From the cell containing the given text, extract its center point as [X, Y] coordinate. 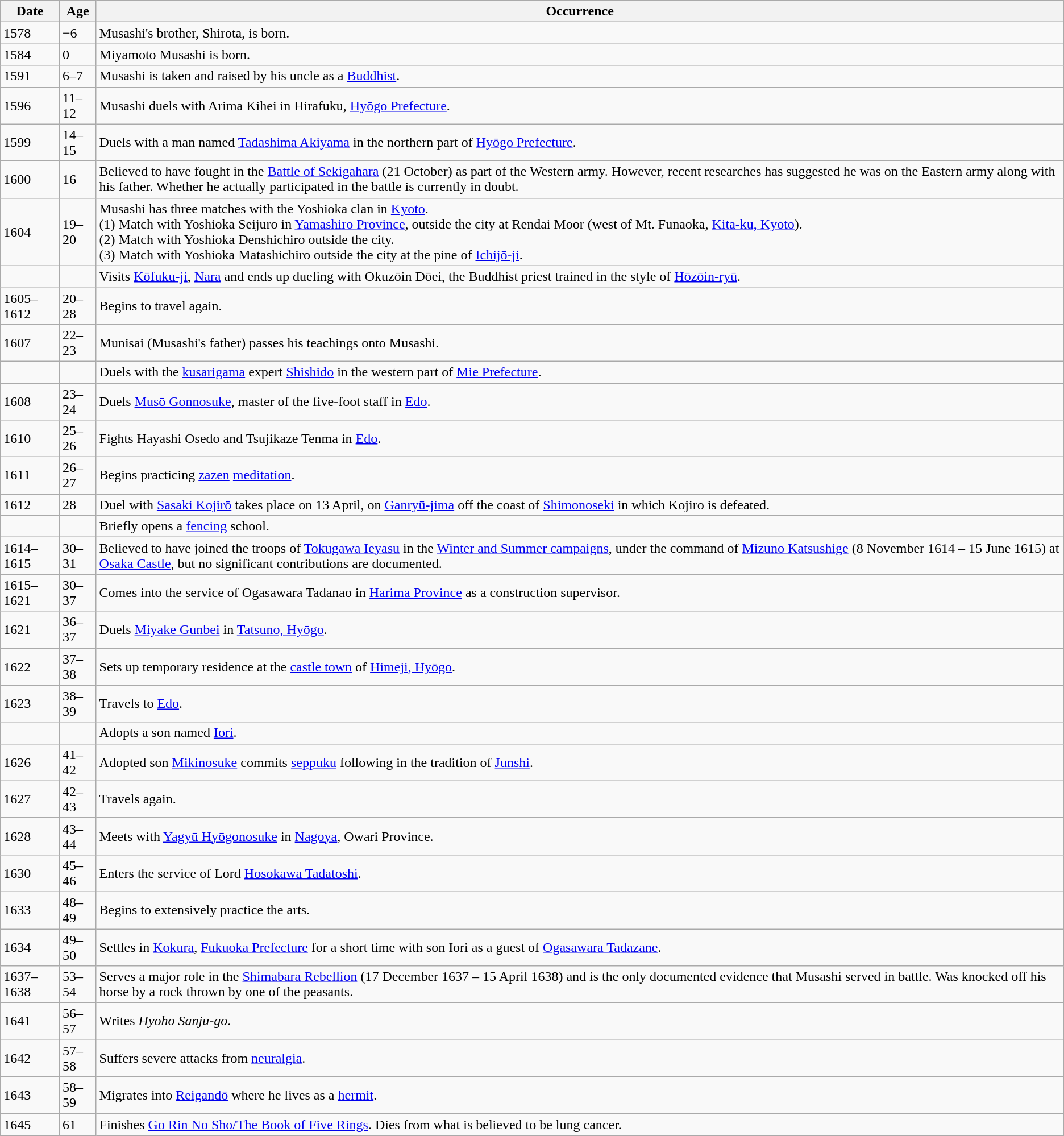
Fights Hayashi Osedo and Tsujikaze Tenma in Edo. [580, 439]
1615–1621 [30, 592]
1637–1638 [30, 985]
26–27 [77, 475]
1645 [30, 1125]
1634 [30, 947]
Migrates into Reigandō where he lives as a hermit. [580, 1095]
Musashi's brother, Shirota, is born. [580, 33]
38–39 [77, 704]
1622 [30, 666]
1626 [30, 762]
1627 [30, 799]
48–49 [77, 910]
Duel with Sasaki Kojirō takes place on 13 April, on Ganryū-jima off the coast of Shimonoseki in which Kojiro is defeated. [580, 505]
30–31 [77, 556]
22–23 [77, 342]
56–57 [77, 1021]
Enters the service of Lord Hosokawa Tadatoshi. [580, 873]
36–37 [77, 630]
1599 [30, 142]
1633 [30, 910]
1584 [30, 55]
Duels with the kusarigama expert Shishido in the western part of Mie Prefecture. [580, 372]
1608 [30, 401]
Munisai (Musashi's father) passes his teachings onto Musashi. [580, 342]
28 [77, 505]
1600 [30, 180]
57–58 [77, 1059]
Visits Kōfuku-ji, Nara and ends up dueling with Okuzōin Dōei, the Buddhist priest trained in the style of Hōzōin-ryū. [580, 276]
53–54 [77, 985]
1596 [30, 106]
Age [77, 11]
Suffers severe attacks from neuralgia. [580, 1059]
1610 [30, 439]
Duels Miyake Gunbei in Tatsuno, Hyōgo. [580, 630]
Duels with a man named Tadashima Akiyama in the northern part of Hyōgo Prefecture. [580, 142]
1621 [30, 630]
Travels again. [580, 799]
Musashi is taken and raised by his uncle as a Buddhist. [580, 76]
0 [77, 55]
19–20 [77, 232]
16 [77, 180]
1604 [30, 232]
42–43 [77, 799]
Writes Hyoho Sanju-go. [580, 1021]
1578 [30, 33]
1614–1615 [30, 556]
Date [30, 11]
43–44 [77, 836]
49–50 [77, 947]
30–37 [77, 592]
Begins to travel again. [580, 306]
37–38 [77, 666]
1630 [30, 873]
1641 [30, 1021]
Briefly opens a fencing school. [580, 526]
Travels to Edo. [580, 704]
41–42 [77, 762]
1591 [30, 76]
1623 [30, 704]
Comes into the service of Ogasawara Tadanao in Harima Province as a construction supervisor. [580, 592]
Begins practicing zazen meditation. [580, 475]
1643 [30, 1095]
Sets up temporary residence at the castle town of Himeji, Hyōgo. [580, 666]
Adopted son Mikinosuke commits seppuku following in the tradition of Junshi. [580, 762]
6–7 [77, 76]
20–28 [77, 306]
−6 [77, 33]
58–59 [77, 1095]
61 [77, 1125]
1611 [30, 475]
Adopts a son named Iori. [580, 733]
11–12 [77, 106]
1628 [30, 836]
25–26 [77, 439]
Miyamoto Musashi is born. [580, 55]
23–24 [77, 401]
1642 [30, 1059]
Finishes Go Rin No Sho/The Book of Five Rings. Dies from what is believed to be lung cancer. [580, 1125]
1607 [30, 342]
Duels Musō Gonnosuke, master of the five-foot staff in Edo. [580, 401]
Begins to extensively practice the arts. [580, 910]
Settles in Kokura, Fukuoka Prefecture for a short time with son Iori as a guest of Ogasawara Tadazane. [580, 947]
1605–1612 [30, 306]
Musashi duels with Arima Kihei in Hirafuku, Hyōgo Prefecture. [580, 106]
Meets with Yagyū Hyōgonosuke in Nagoya, Owari Province. [580, 836]
14–15 [77, 142]
1612 [30, 505]
45–46 [77, 873]
Occurrence [580, 11]
